Identify which cell holds the provided text, then report its (X, Y) central coordinate. 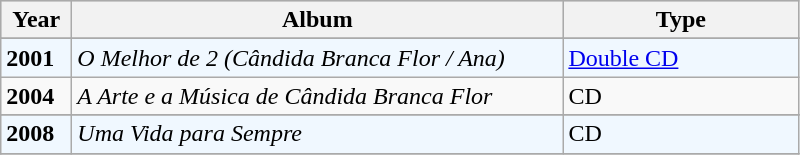
2004 (36, 96)
Double CD (681, 58)
Album (318, 20)
2008 (36, 134)
A Arte e a Música de Cândida Branca Flor (318, 96)
Uma Vida para Sempre (318, 134)
Type (681, 20)
O Melhor de 2 (Cândida Branca Flor / Ana) (318, 58)
Year (36, 20)
2001 (36, 58)
